For the text-containing cell, return its midpoint in [x, y] coordinate format. 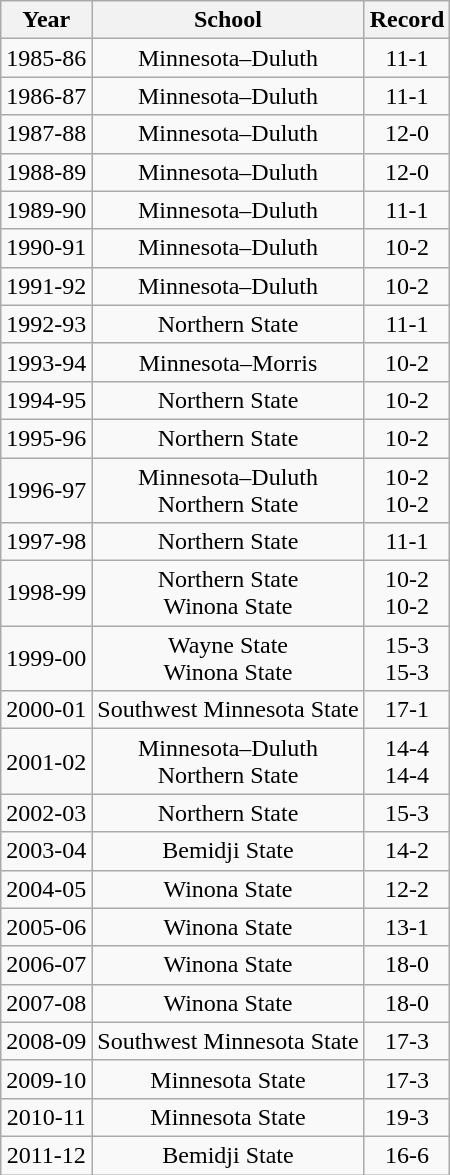
12-2 [407, 889]
1992-93 [46, 324]
2001-02 [46, 762]
School [228, 20]
1997-98 [46, 542]
1996-97 [46, 490]
16-6 [407, 1155]
2007-08 [46, 1003]
1988-89 [46, 172]
2002-03 [46, 813]
2010-11 [46, 1117]
Northern StateWinona State [228, 594]
1993-94 [46, 362]
1986-87 [46, 96]
15-3 [407, 813]
2005-06 [46, 927]
14-414-4 [407, 762]
14-2 [407, 851]
Year [46, 20]
15-315-3 [407, 658]
2011-12 [46, 1155]
17-1 [407, 710]
Minnesota–Morris [228, 362]
1994-95 [46, 400]
1989-90 [46, 210]
Wayne StateWinona State [228, 658]
2006-07 [46, 965]
1991-92 [46, 286]
2008-09 [46, 1041]
1987-88 [46, 134]
19-3 [407, 1117]
1999-00 [46, 658]
2003-04 [46, 851]
Record [407, 20]
2000-01 [46, 710]
13-1 [407, 927]
1990-91 [46, 248]
1998-99 [46, 594]
2009-10 [46, 1079]
1995-96 [46, 438]
2004-05 [46, 889]
1985-86 [46, 58]
